Output the (x, y) coordinate of the center of the cell containing the given text.  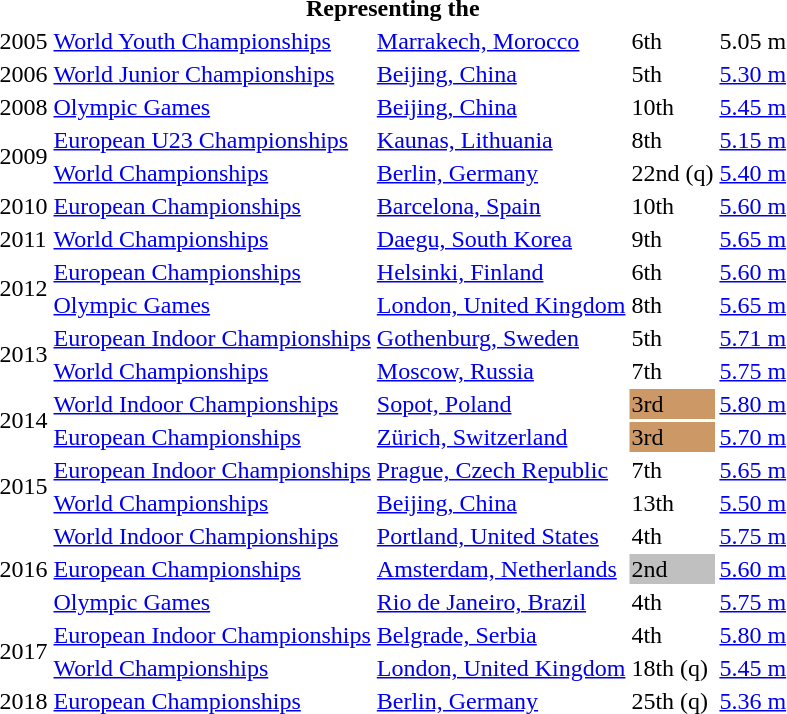
2nd (672, 569)
Daegu, South Korea (501, 239)
World Youth Championships (212, 41)
Gothenburg, Sweden (501, 338)
Sopot, Poland (501, 404)
Zürich, Switzerland (501, 437)
Portland, United States (501, 536)
Amsterdam, Netherlands (501, 569)
World Junior Championships (212, 74)
22nd (q) (672, 173)
Belgrade, Serbia (501, 635)
Moscow, Russia (501, 371)
Kaunas, Lithuania (501, 140)
Barcelona, Spain (501, 206)
Marrakech, Morocco (501, 41)
18th (q) (672, 668)
European U23 Championships (212, 140)
Rio de Janeiro, Brazil (501, 602)
Berlin, Germany (501, 173)
Helsinki, Finland (501, 272)
13th (672, 503)
Prague, Czech Republic (501, 470)
9th (672, 239)
